Find where the given text appears and provide that cell's center as (x, y) coordinate. 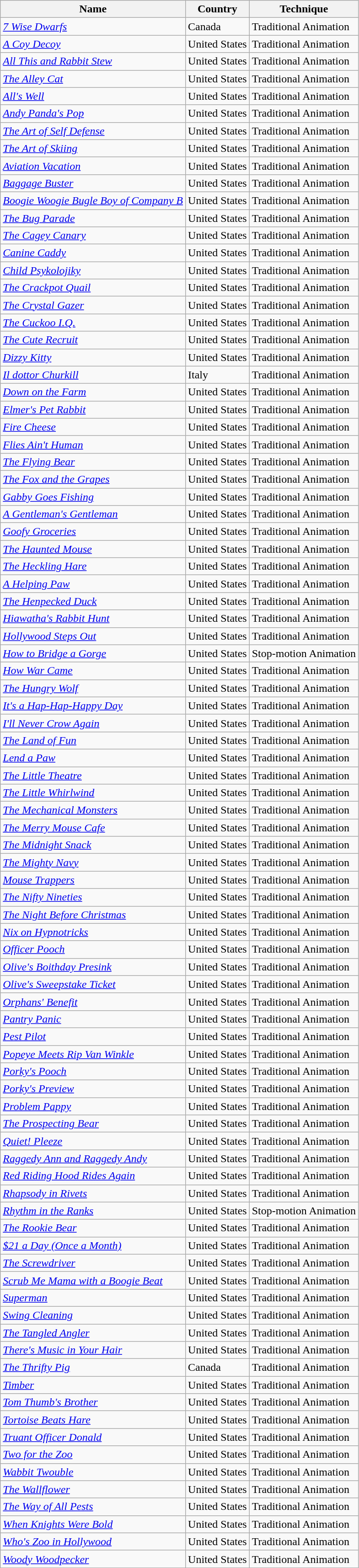
Rhapsody in Rivets (93, 1193)
Country (218, 9)
7 Wise Dwarfs (93, 27)
$21 a Day (Once a Month) (93, 1245)
Red Riding Hood Rides Again (93, 1176)
Officer Pooch (93, 949)
Canine Caddy (93, 253)
Il dottor Churkill (93, 375)
The Henpecked Duck (93, 601)
The Midnight Snack (93, 845)
Problem Pappy (93, 1106)
It's a Hap-Hap-Happy Day (93, 706)
The Way of All Pests (93, 1507)
The Prospecting Bear (93, 1124)
The Tangled Angler (93, 1333)
Tom Thumb's Brother (93, 1402)
Fire Cheese (93, 427)
The Night Before Christmas (93, 915)
Andy Panda's Pop (93, 113)
The Bug Parade (93, 218)
Hollywood Steps Out (93, 636)
The Cagey Canary (93, 236)
Rhythm in the Ranks (93, 1211)
The Little Whirlwind (93, 793)
The Crystal Gazer (93, 305)
The Land of Fun (93, 740)
All This and Rabbit Stew (93, 61)
Pest Pilot (93, 1036)
The Thrifty Pig (93, 1368)
Name (93, 9)
The Haunted Mouse (93, 549)
All's Well (93, 96)
The Cuckoo I.Q. (93, 323)
Porky's Preview (93, 1089)
The Fox and the Grapes (93, 479)
Timber (93, 1385)
Popeye Meets Rip Van Winkle (93, 1054)
A Helping Paw (93, 584)
Tortoise Beats Hare (93, 1420)
The Rookie Bear (93, 1228)
The Merry Mouse Cafe (93, 828)
Hiawatha's Rabbit Hunt (93, 619)
Mouse Trappers (93, 880)
Pantry Panic (93, 1019)
The Cute Recruit (93, 340)
Baggage Buster (93, 183)
How War Came (93, 671)
Boogie Woogie Bugle Boy of Company B (93, 200)
Lend a Paw (93, 758)
Olive's Sweepstake Ticket (93, 984)
The Mechanical Monsters (93, 810)
The Flying Bear (93, 462)
The Mighty Navy (93, 862)
The Nifty Nineties (93, 897)
Child Psykolojiky (93, 270)
Goofy Groceries (93, 532)
Technique (304, 9)
Truant Officer Donald (93, 1437)
Nix on Hypnotricks (93, 932)
The Art of Skiing (93, 148)
The Little Theatre (93, 776)
The Art of Self Defense (93, 131)
Swing Cleaning (93, 1315)
Woody Woodpecker (93, 1559)
Wabbit Twouble (93, 1472)
The Wallflower (93, 1489)
Gabby Goes Fishing (93, 496)
A Gentleman's Gentleman (93, 514)
Quiet! Pleeze (93, 1141)
Porky's Pooch (93, 1072)
Flies Ain't Human (93, 444)
I'll Never Crow Again (93, 723)
Aviation Vacation (93, 166)
How to Bridge a Gorge (93, 653)
The Screwdriver (93, 1263)
A Coy Decoy (93, 44)
When Knights Were Bold (93, 1524)
Scrub Me Mama with a Boogie Beat (93, 1280)
Raggedy Ann and Raggedy Andy (93, 1158)
There's Music in Your Hair (93, 1350)
The Hungry Wolf (93, 688)
Two for the Zoo (93, 1455)
Dizzy Kitty (93, 357)
The Crackpot Quail (93, 288)
Superman (93, 1298)
Olive's Boithday Presink (93, 967)
The Alley Cat (93, 79)
Orphans' Benefit (93, 1002)
Italy (218, 375)
Elmer's Pet Rabbit (93, 410)
Who's Zoo in Hollywood (93, 1541)
Down on the Farm (93, 392)
The Heckling Hare (93, 566)
